Output the [x, y] coordinate of the center of the cell containing the given text.  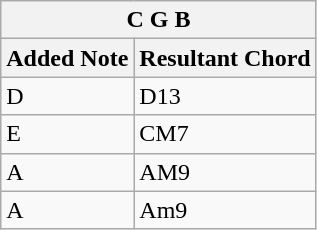
E [68, 134]
Resultant Chord [225, 58]
C G B [158, 20]
D13 [225, 96]
Am9 [225, 210]
D [68, 96]
CM7 [225, 134]
Added Note [68, 58]
AM9 [225, 172]
